Scan for the cell matching the given text and deliver its [x, y] coordinate at center. 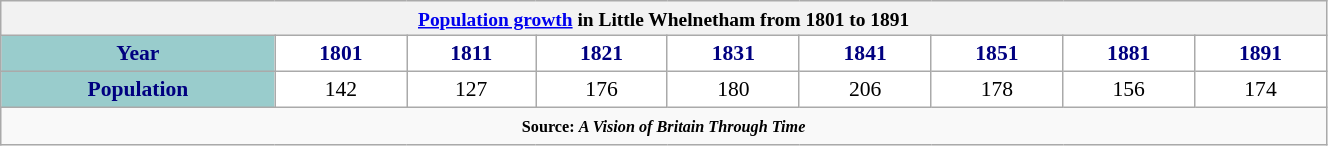
Population growth in Little Whelnetham from 1801 to 1891 [664, 18]
1841 [865, 54]
176 [602, 90]
1801 [341, 54]
206 [865, 90]
Population [138, 90]
127 [472, 90]
180 [733, 90]
142 [341, 90]
1891 [1261, 54]
1811 [472, 54]
178 [997, 90]
174 [1261, 90]
Year [138, 54]
1821 [602, 54]
1831 [733, 54]
Source: A Vision of Britain Through Time [664, 126]
156 [1129, 90]
1851 [997, 54]
1881 [1129, 54]
